Determine the (x, y) coordinate at the center of the cell enclosing the given text.  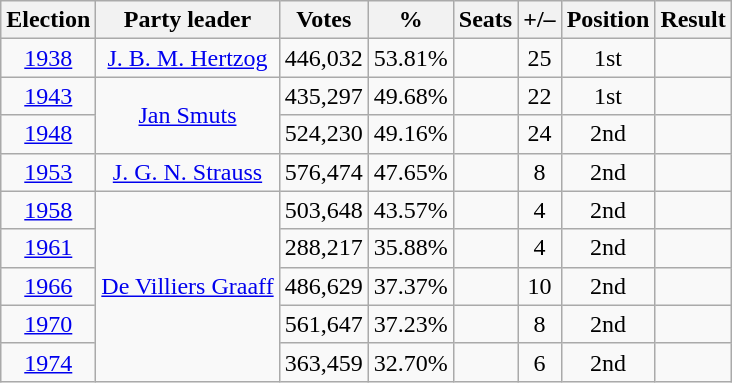
37.23% (410, 324)
24 (540, 134)
43.57% (410, 210)
1961 (48, 248)
1958 (48, 210)
1970 (48, 324)
37.37% (410, 286)
446,032 (324, 58)
47.65% (410, 172)
32.70% (410, 362)
561,647 (324, 324)
503,648 (324, 210)
576,474 (324, 172)
1948 (48, 134)
Position (608, 20)
53.81% (410, 58)
10 (540, 286)
Party leader (188, 20)
1974 (48, 362)
6 (540, 362)
22 (540, 96)
J. G. N. Strauss (188, 172)
1966 (48, 286)
Jan Smuts (188, 115)
486,629 (324, 286)
1943 (48, 96)
25 (540, 58)
524,230 (324, 134)
1953 (48, 172)
Seats (485, 20)
1938 (48, 58)
Election (48, 20)
288,217 (324, 248)
49.16% (410, 134)
J. B. M. Hertzog (188, 58)
363,459 (324, 362)
De Villiers Graaff (188, 286)
Result (693, 20)
% (410, 20)
Votes (324, 20)
+/– (540, 20)
435,297 (324, 96)
35.88% (410, 248)
49.68% (410, 96)
